Determine the [x, y] coordinate at the center of the cell enclosing the given text.  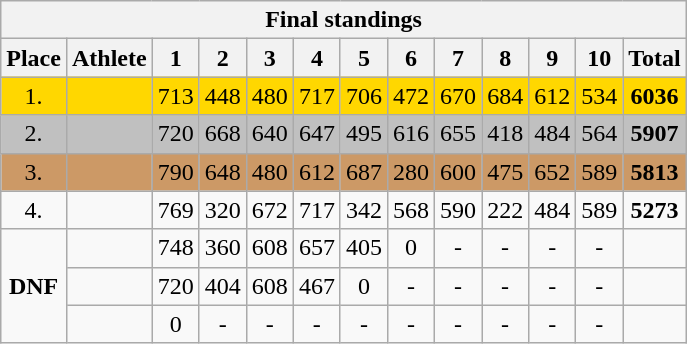
342 [364, 210]
472 [410, 96]
7 [458, 58]
8 [506, 58]
600 [458, 172]
5813 [655, 172]
Athlete [109, 58]
5 [364, 58]
670 [458, 96]
404 [222, 286]
222 [506, 210]
5273 [655, 210]
360 [222, 248]
790 [176, 172]
6 [410, 58]
534 [600, 96]
448 [222, 96]
9 [552, 58]
672 [270, 210]
668 [222, 134]
4. [34, 210]
652 [552, 172]
2. [34, 134]
647 [316, 134]
475 [506, 172]
320 [222, 210]
706 [364, 96]
640 [270, 134]
713 [176, 96]
280 [410, 172]
684 [506, 96]
Total [655, 58]
1 [176, 58]
6036 [655, 96]
5907 [655, 134]
467 [316, 286]
405 [364, 248]
616 [410, 134]
3. [34, 172]
657 [316, 248]
1. [34, 96]
418 [506, 134]
495 [364, 134]
4 [316, 58]
590 [458, 210]
3 [270, 58]
564 [600, 134]
769 [176, 210]
648 [222, 172]
Final standings [344, 20]
748 [176, 248]
10 [600, 58]
2 [222, 58]
655 [458, 134]
Place [34, 58]
568 [410, 210]
687 [364, 172]
DNF [34, 286]
